For the text-containing cell, return its midpoint in [x, y] coordinate format. 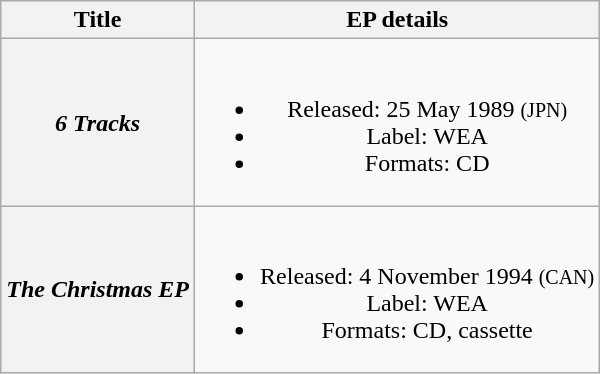
Released: 25 May 1989 (JPN)Label: WEAFormats: CD [398, 122]
Released: 4 November 1994 (CAN)Label: WEAFormats: CD, cassette [398, 290]
The Christmas EP [98, 290]
Title [98, 20]
6 Tracks [98, 122]
EP details [398, 20]
